Return (X, Y) of the center of cell containing provided text 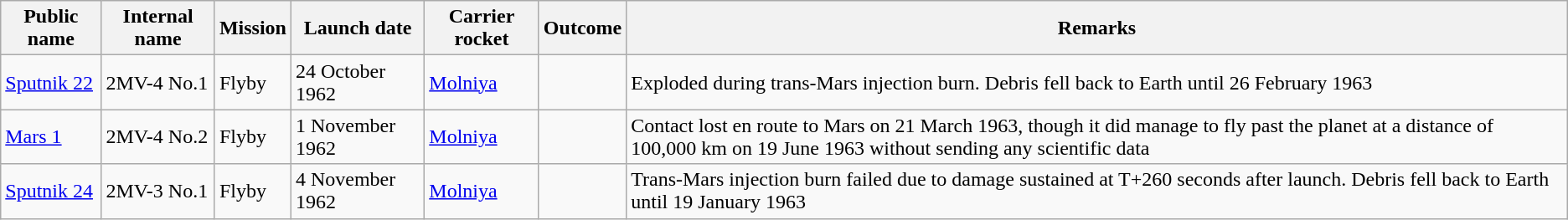
Mission (253, 28)
Mars 1 (51, 137)
Carrier rocket (482, 28)
Trans-Mars injection burn failed due to damage sustained at T+260 seconds after launch. Debris fell back to Earth until 19 January 1963 (1097, 191)
Launch date (357, 28)
Exploded during trans-Mars injection burn. Debris fell back to Earth until 26 February 1963 (1097, 82)
Remarks (1097, 28)
1 November 1962 (357, 137)
Sputnik 22 (51, 82)
2MV-4 No.1 (158, 82)
Internal name (158, 28)
2MV-4 No.2 (158, 137)
Outcome (582, 28)
Public name (51, 28)
2MV-3 No.1 (158, 191)
24 October 1962 (357, 82)
Sputnik 24 (51, 191)
4 November 1962 (357, 191)
